Scan for the cell matching the given text and deliver its (x, y) coordinate at center. 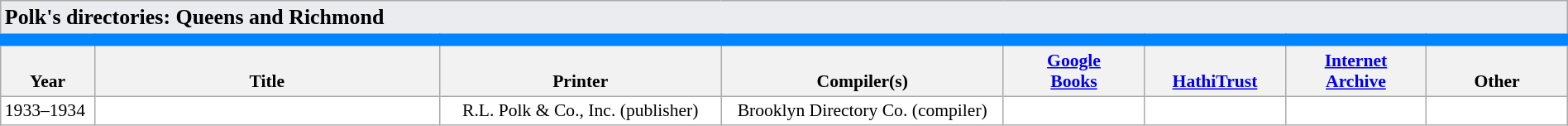
Polk's directories: Queens and Richmond (784, 20)
Compiler(s) (862, 68)
Other (1497, 68)
Printer (581, 68)
InternetArchive (1355, 68)
HathiTrust (1215, 68)
Year (48, 68)
R.L. Polk & Co., Inc. (publisher) (581, 111)
GoogleBooks (1073, 68)
Title (266, 68)
Brooklyn Directory Co. (compiler) (862, 111)
1933–1934 (48, 111)
